Return [X, Y] of the center of cell containing provided text 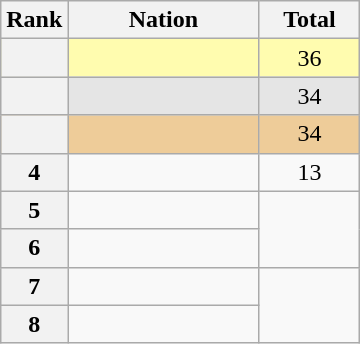
7 [34, 286]
8 [34, 324]
5 [34, 210]
Nation [164, 20]
36 [310, 58]
4 [34, 172]
Total [310, 20]
Rank [34, 20]
6 [34, 248]
13 [310, 172]
